Pinpoint the cell where the given text exists, returning its (X, Y) midpoint coordinate. 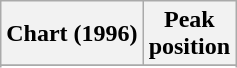
Chart (1996) (72, 34)
Peak position (189, 34)
